Detect which cell encompasses the target text, then output its (X, Y) center coordinate. 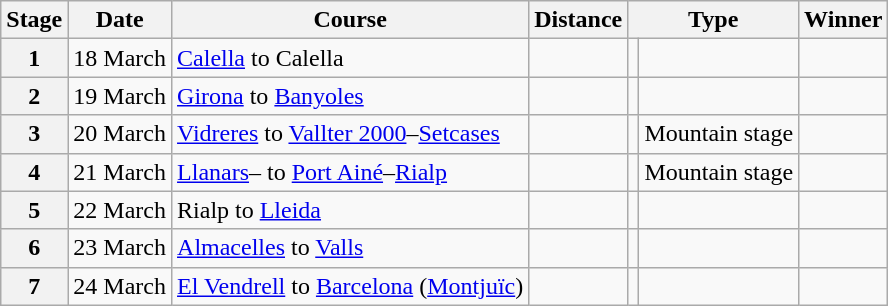
Distance (578, 20)
Girona to Banyoles (350, 96)
Winner (844, 20)
18 March (120, 58)
4 (34, 172)
6 (34, 248)
20 March (120, 134)
19 March (120, 96)
Almacelles to Valls (350, 248)
2 (34, 96)
3 (34, 134)
21 March (120, 172)
7 (34, 286)
5 (34, 210)
El Vendrell to Barcelona (Montjuïc) (350, 286)
1 (34, 58)
Type (714, 20)
Course (350, 20)
24 March (120, 286)
Stage (34, 20)
Vidreres to Vallter 2000–Setcases (350, 134)
Calella to Calella (350, 58)
23 March (120, 248)
Llanars– to Port Ainé–Rialp (350, 172)
22 March (120, 210)
Date (120, 20)
Rialp to Lleida (350, 210)
